Scan for the cell matching the given text and deliver its [x, y] coordinate at center. 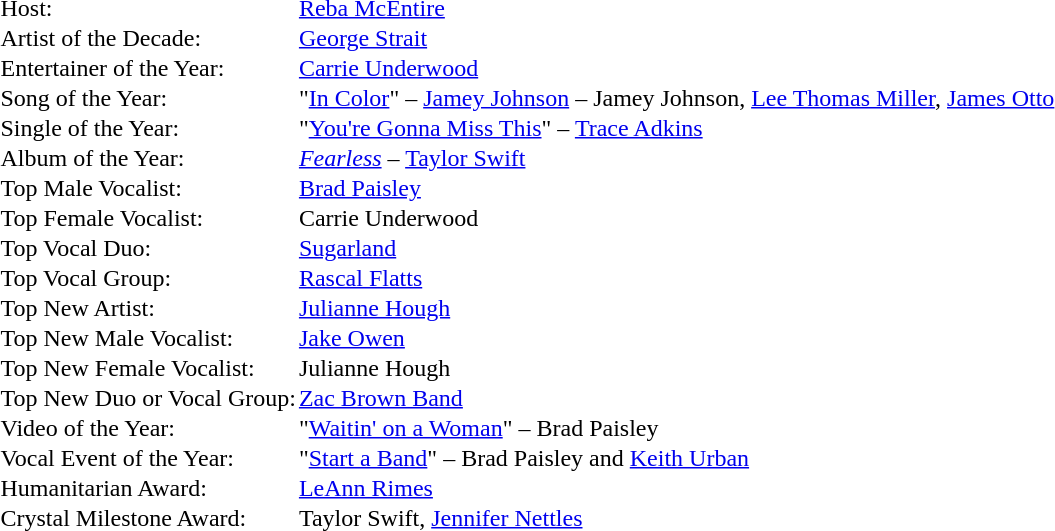
Brad Paisley [676, 188]
Rascal Flatts [676, 278]
Fearless – Taylor Swift [676, 158]
"In Color" – Jamey Johnson – Jamey Johnson, Lee Thomas Miller, James Otto [676, 98]
LeAnn Rimes [676, 488]
"Start a Band" – Brad Paisley and Keith Urban [676, 458]
Zac Brown Band [676, 398]
Sugarland [676, 248]
Jake Owen [676, 338]
George Strait [676, 38]
"Waitin' on a Woman" – Brad Paisley [676, 428]
"You're Gonna Miss This" – Trace Adkins [676, 128]
